Scan for the cell matching the given text and deliver its [X, Y] coordinate at center. 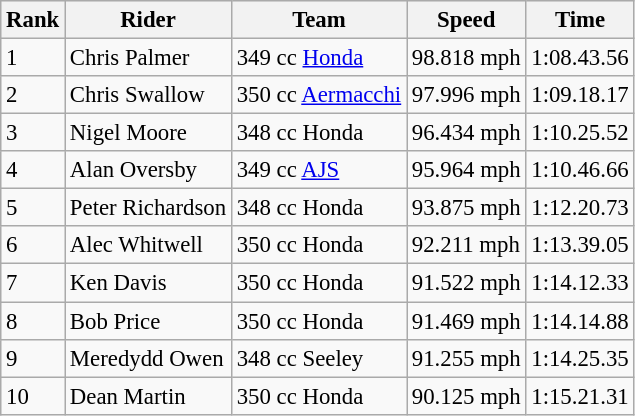
Alan Oversby [148, 170]
Alec Whitwell [148, 245]
1:12.20.73 [580, 208]
Chris Palmer [148, 58]
1:10.46.66 [580, 170]
91.469 mph [466, 321]
350 cc Aermacchi [318, 95]
1:13.39.05 [580, 245]
10 [33, 396]
1:14.25.35 [580, 358]
95.964 mph [466, 170]
98.818 mph [466, 58]
1 [33, 58]
1:14.12.33 [580, 283]
97.996 mph [466, 95]
90.125 mph [466, 396]
Ken Davis [148, 283]
1:14.14.88 [580, 321]
Peter Richardson [148, 208]
7 [33, 283]
1:15.21.31 [580, 396]
349 cc AJS [318, 170]
Meredydd Owen [148, 358]
1:10.25.52 [580, 133]
1:08.43.56 [580, 58]
92.211 mph [466, 245]
91.255 mph [466, 358]
Chris Swallow [148, 95]
Speed [466, 20]
Bob Price [148, 321]
91.522 mph [466, 283]
Nigel Moore [148, 133]
1:09.18.17 [580, 95]
3 [33, 133]
Rider [148, 20]
Dean Martin [148, 396]
4 [33, 170]
5 [33, 208]
9 [33, 358]
349 cc Honda [318, 58]
96.434 mph [466, 133]
2 [33, 95]
8 [33, 321]
Time [580, 20]
Team [318, 20]
Rank [33, 20]
93.875 mph [466, 208]
348 cc Seeley [318, 358]
6 [33, 245]
